Identify which cell holds the provided text, then report its (x, y) central coordinate. 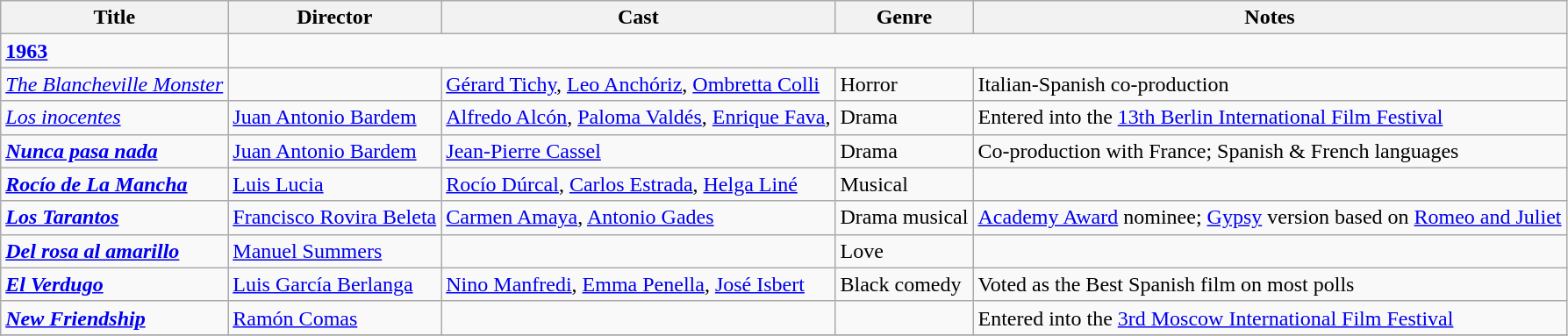
Co-production with France; Spanish & French languages (1270, 151)
Drama musical (904, 218)
Rocío Dúrcal, Carlos Estrada, Helga Liné (639, 184)
Los Tarantos (114, 218)
Musical (904, 184)
New Friendship (114, 318)
Luis García Berlanga (335, 284)
Jean-Pierre Cassel (639, 151)
Manuel Summers (335, 251)
Gérard Tichy, Leo Anchóriz, Ombretta Colli (639, 84)
Nino Manfredi, Emma Penella, José Isbert (639, 284)
Title (114, 18)
1963 (114, 51)
The Blancheville Monster (114, 84)
Ramón Comas (335, 318)
Academy Award nominee; Gypsy version based on Romeo and Juliet (1270, 218)
Cast (639, 18)
Del rosa al amarillo (114, 251)
Francisco Rovira Beleta (335, 218)
Nunca pasa nada (114, 151)
Italian-Spanish co-production (1270, 84)
Love (904, 251)
Genre (904, 18)
Entered into the 3rd Moscow International Film Festival (1270, 318)
Alfredo Alcón, Paloma Valdés, Enrique Fava, (639, 118)
Horror (904, 84)
Black comedy (904, 284)
El Verdugo (114, 284)
Luis Lucia (335, 184)
Los inocentes (114, 118)
Director (335, 18)
Rocío de La Mancha (114, 184)
Notes (1270, 18)
Carmen Amaya, Antonio Gades (639, 218)
Entered into the 13th Berlin International Film Festival (1270, 118)
Voted as the Best Spanish film on most polls (1270, 284)
